Locate the cell with the specified text and output its [X, Y] center coordinate. 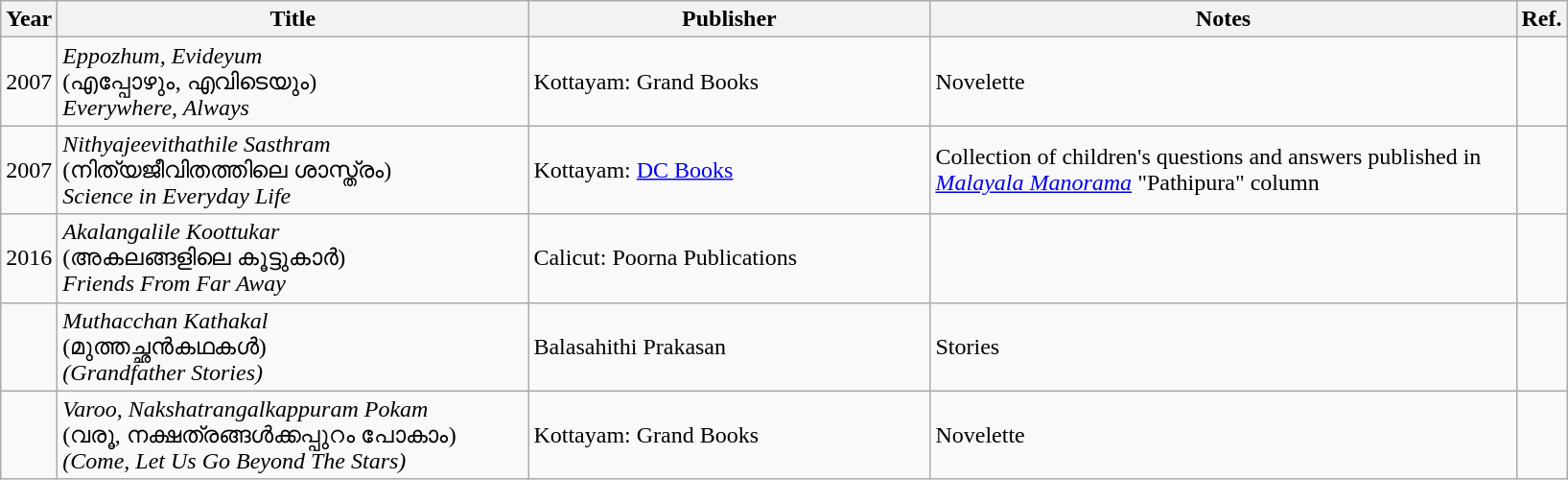
Varoo, Nakshatrangalkappuram Pokam(വരൂ, നക്ഷത്രങ്ങൾക്കപ്പുറം പോകാം)(Come, Let Us Go Beyond The Stars) [293, 435]
Balasahithi Prakasan [729, 347]
Title [293, 19]
2016 [29, 258]
Akalangalile Koottukar(അകലങ്ങളിലെ കൂട്ടുകാർ) Friends From Far Away [293, 258]
Stories [1224, 347]
Collection of children's questions and answers published in Malayala Manorama "Pathipura" column [1224, 170]
Calicut: Poorna Publications [729, 258]
Publisher [729, 19]
Eppozhum, Evideyum(എപ്പോഴും, എവിടെയും)Everywhere, Always [293, 82]
Muthacchan Kathakal(മുത്തച്ഛൻകഥകൾ)(Grandfather Stories) [293, 347]
Ref. [1542, 19]
Notes [1224, 19]
Kottayam: DC Books [729, 170]
Nithyajeevithathile Sasthram(നിത്യജീവിതത്തിലെ ശാസ്ത്രം)Science in Everyday Life [293, 170]
Year [29, 19]
